Locate the cell with the specified text and output its [x, y] center coordinate. 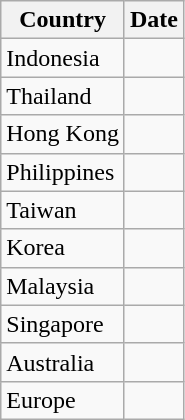
Korea [63, 248]
Country [63, 20]
Australia [63, 362]
Europe [63, 400]
Malaysia [63, 286]
Taiwan [63, 210]
Hong Kong [63, 134]
Indonesia [63, 58]
Date [154, 20]
Thailand [63, 96]
Philippines [63, 172]
Singapore [63, 324]
